Output the (X, Y) coordinate of the center of the cell containing the given text.  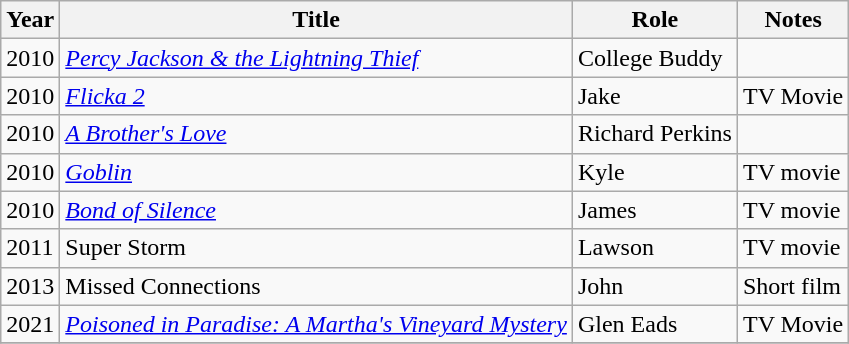
Poisoned in Paradise: A Martha's Vineyard Mystery (316, 324)
Bond of Silence (316, 210)
Title (316, 20)
Flicka 2 (316, 96)
Missed Connections (316, 286)
James (654, 210)
Role (654, 20)
Super Storm (316, 248)
Jake (654, 96)
Notes (792, 20)
Lawson (654, 248)
2013 (30, 286)
A Brother's Love (316, 134)
John (654, 286)
Year (30, 20)
College Buddy (654, 58)
2021 (30, 324)
Percy Jackson & the Lightning Thief (316, 58)
Goblin (316, 172)
Richard Perkins (654, 134)
Short film (792, 286)
2011 (30, 248)
Kyle (654, 172)
Glen Eads (654, 324)
